Output the [x, y] coordinate of the center of the cell containing the given text.  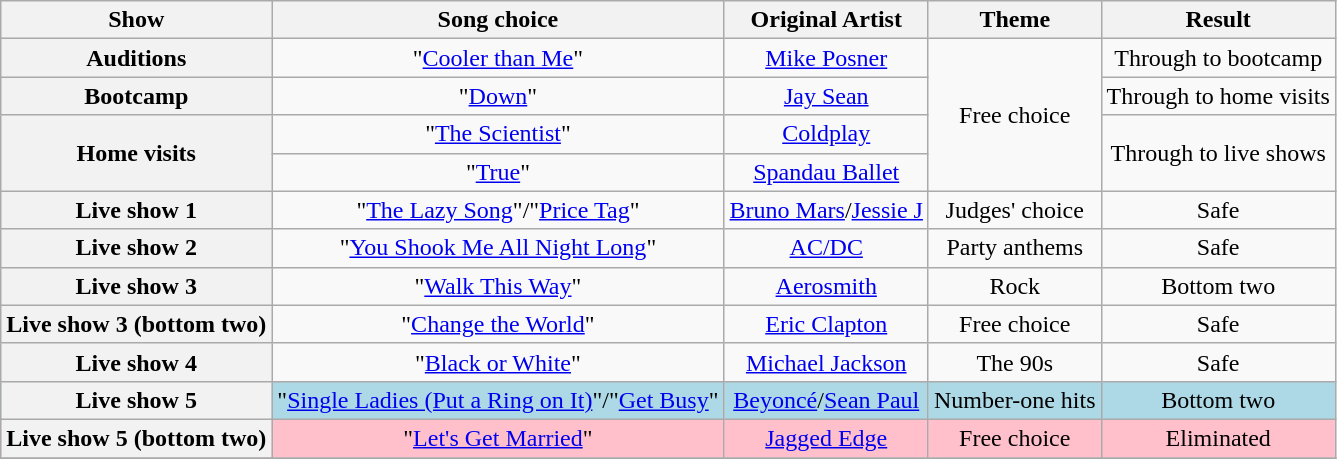
Rock [1014, 286]
Live show 4 [136, 362]
"Down" [498, 96]
Party anthems [1014, 248]
"The Lazy Song"/"Price Tag" [498, 210]
Live show 5 (bottom two) [136, 438]
Song choice [498, 20]
Live show 3 (bottom two) [136, 324]
Aerosmith [826, 286]
"Walk This Way" [498, 286]
Number-one hits [1014, 400]
Live show 3 [136, 286]
Result [1218, 20]
Show [136, 20]
"The Scientist" [498, 134]
Jay Sean [826, 96]
Michael Jackson [826, 362]
Live show 1 [136, 210]
Spandau Ballet [826, 172]
Theme [1014, 20]
Live show 5 [136, 400]
Home visits [136, 153]
"Black or White" [498, 362]
"Let's Get Married" [498, 438]
Beyoncé/Sean Paul [826, 400]
Judges' choice [1014, 210]
Jagged Edge [826, 438]
"Cooler than Me" [498, 58]
Mike Posner [826, 58]
Original Artist [826, 20]
Live show 2 [136, 248]
Bootcamp [136, 96]
Through to bootcamp [1218, 58]
Eliminated [1218, 438]
Coldplay [826, 134]
Eric Clapton [826, 324]
Bruno Mars/Jessie J [826, 210]
"True" [498, 172]
"Change the World" [498, 324]
"You Shook Me All Night Long" [498, 248]
The 90s [1014, 362]
Auditions [136, 58]
Through to live shows [1218, 153]
AC/DC [826, 248]
Through to home visits [1218, 96]
"Single Ladies (Put a Ring on It)"/"Get Busy" [498, 400]
